Scan for the cell matching the given text and deliver its [X, Y] coordinate at center. 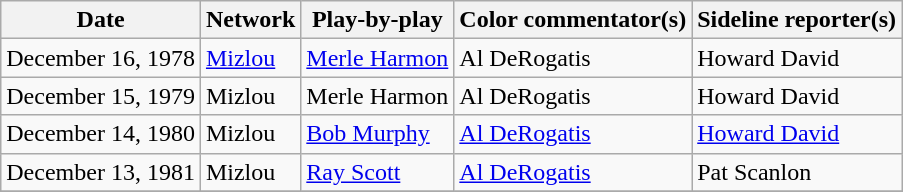
Color commentator(s) [573, 20]
Network [250, 20]
December 16, 1978 [101, 58]
Sideline reporter(s) [797, 20]
Bob Murphy [378, 134]
December 13, 1981 [101, 172]
December 14, 1980 [101, 134]
Ray Scott [378, 172]
December 15, 1979 [101, 96]
Pat Scanlon [797, 172]
Date [101, 20]
Play-by-play [378, 20]
